Locate the cell with the specified text and output its (X, Y) center coordinate. 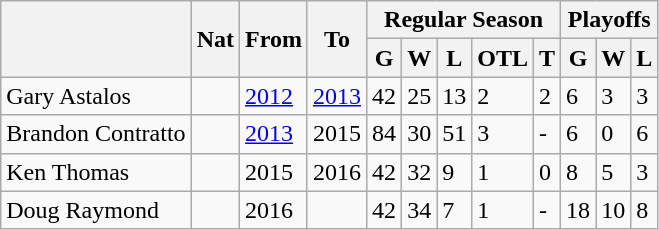
18 (578, 210)
32 (420, 172)
2012 (274, 96)
51 (454, 134)
10 (614, 210)
34 (420, 210)
25 (420, 96)
Playoffs (610, 20)
From (274, 39)
Ken Thomas (96, 172)
To (336, 39)
Brandon Contratto (96, 134)
Doug Raymond (96, 210)
7 (454, 210)
T (546, 58)
13 (454, 96)
84 (384, 134)
OTL (503, 58)
5 (614, 172)
9 (454, 172)
Regular Season (464, 20)
Nat (215, 39)
30 (420, 134)
Gary Astalos (96, 96)
